Pinpoint the cell where the given text exists, returning its (x, y) midpoint coordinate. 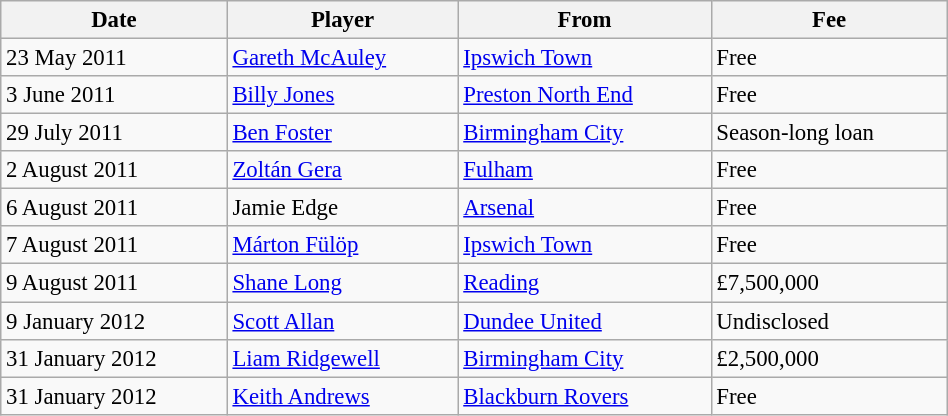
Dundee United (584, 321)
Gareth McAuley (342, 58)
Zoltán Gera (342, 170)
Jamie Edge (342, 208)
Ben Foster (342, 133)
Reading (584, 283)
£2,500,000 (829, 358)
Márton Fülöp (342, 245)
Shane Long (342, 283)
From (584, 20)
Billy Jones (342, 95)
£7,500,000 (829, 283)
Arsenal (584, 208)
2 August 2011 (114, 170)
Player (342, 20)
7 August 2011 (114, 245)
Liam Ridgewell (342, 358)
Fulham (584, 170)
Date (114, 20)
Blackburn Rovers (584, 396)
Preston North End (584, 95)
9 August 2011 (114, 283)
23 May 2011 (114, 58)
9 January 2012 (114, 321)
Fee (829, 20)
Undisclosed (829, 321)
6 August 2011 (114, 208)
Keith Andrews (342, 396)
29 July 2011 (114, 133)
Scott Allan (342, 321)
Season-long loan (829, 133)
3 June 2011 (114, 95)
